Determine the (x, y) coordinate at the center of the cell enclosing the given text.  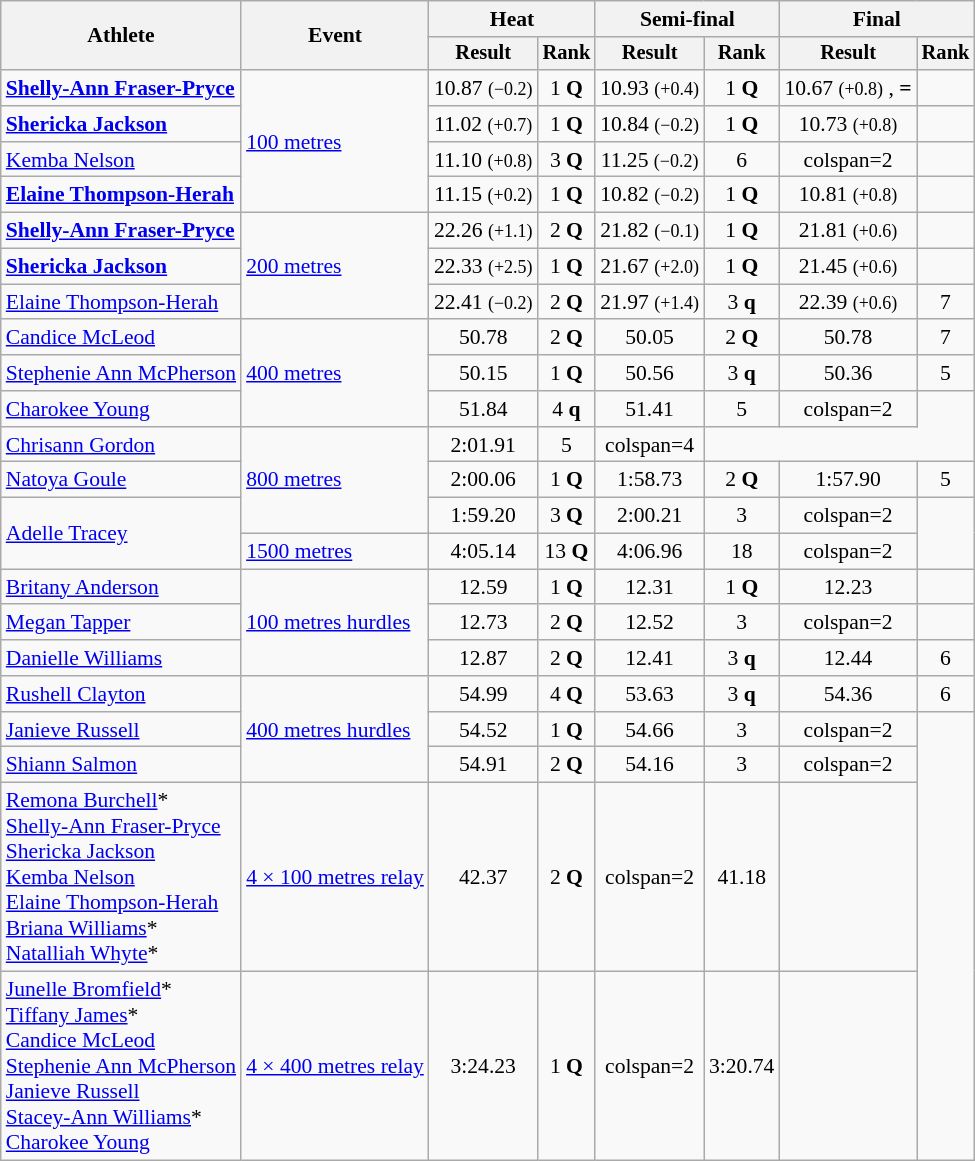
100 metres hurdles (335, 622)
12.52 (650, 623)
12.59 (484, 587)
10.67 (+0.8) , = (848, 88)
21.97 (+1.4) (650, 302)
Britany Anderson (121, 587)
51.41 (650, 409)
Chrisann Gordon (121, 445)
4:05.14 (484, 552)
Kemba Nelson (121, 160)
21.81 (+0.6) (848, 231)
Janieve Russell (121, 730)
colspan=4 (650, 445)
12.73 (484, 623)
Athlete (121, 36)
22.26 (+1.1) (484, 231)
22.33 (+2.5) (484, 267)
54.66 (650, 730)
54.52 (484, 730)
12.44 (848, 658)
Megan Tapper (121, 623)
54.91 (484, 765)
4 × 100 metres relay (335, 878)
400 metres hurdles (335, 730)
12.41 (650, 658)
11.02 (+0.7) (484, 124)
1500 metres (335, 552)
Stephenie Ann McPherson (121, 373)
53.63 (650, 694)
Semi-final (687, 19)
10.73 (+0.8) (848, 124)
2:01.91 (484, 445)
50.56 (650, 373)
1:58.73 (650, 480)
Shiann Salmon (121, 765)
3:24.23 (484, 1066)
54.36 (848, 694)
13 Q (567, 552)
Charokee Young (121, 409)
Adelle Tracey (121, 534)
10.87 (−0.2) (484, 88)
22.39 (+0.6) (848, 302)
10.82 (−0.2) (650, 195)
10.93 (+0.4) (650, 88)
Junelle Bromfield*Tiffany James*Candice McLeodStephenie Ann McPhersonJanieve RussellStacey-Ann Williams*Charokee Young (121, 1066)
Event (335, 36)
400 metres (335, 374)
41.18 (742, 878)
42.37 (484, 878)
Rushell Clayton (121, 694)
21.45 (+0.6) (848, 267)
Candice McLeod (121, 338)
1:57.90 (848, 480)
2:00.06 (484, 480)
50.15 (484, 373)
100 metres (335, 141)
11.25 (−0.2) (650, 160)
22.41 (−0.2) (484, 302)
4 q (567, 409)
21.67 (+2.0) (650, 267)
10.81 (+0.8) (848, 195)
Remona Burchell*Shelly-Ann Fraser-PryceShericka JacksonKemba NelsonElaine Thompson-HerahBriana Williams*Natalliah Whyte* (121, 878)
10.84 (−0.2) (650, 124)
Final (876, 19)
800 metres (335, 480)
12.23 (848, 587)
3:20.74 (742, 1066)
Natoya Goule (121, 480)
21.82 (−0.1) (650, 231)
50.05 (650, 338)
18 (742, 552)
4 Q (567, 694)
4 × 400 metres relay (335, 1066)
50.36 (848, 373)
11.15 (+0.2) (484, 195)
51.84 (484, 409)
2:00.21 (650, 516)
Heat (512, 19)
54.16 (650, 765)
12.87 (484, 658)
4:06.96 (650, 552)
1:59.20 (484, 516)
12.31 (650, 587)
54.99 (484, 694)
Danielle Williams (121, 658)
11.10 (+0.8) (484, 160)
200 metres (335, 266)
